Detect which cell encompasses the target text, then output its (x, y) center coordinate. 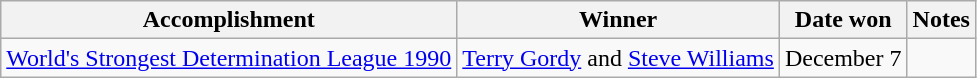
Accomplishment (229, 20)
World's Strongest Determination League 1990 (229, 58)
December 7 (843, 58)
Winner (618, 20)
Date won (843, 20)
Notes (941, 20)
Terry Gordy and Steve Williams (618, 58)
